Return the [x, y] coordinate for the center point of the cell that contains the specified text.  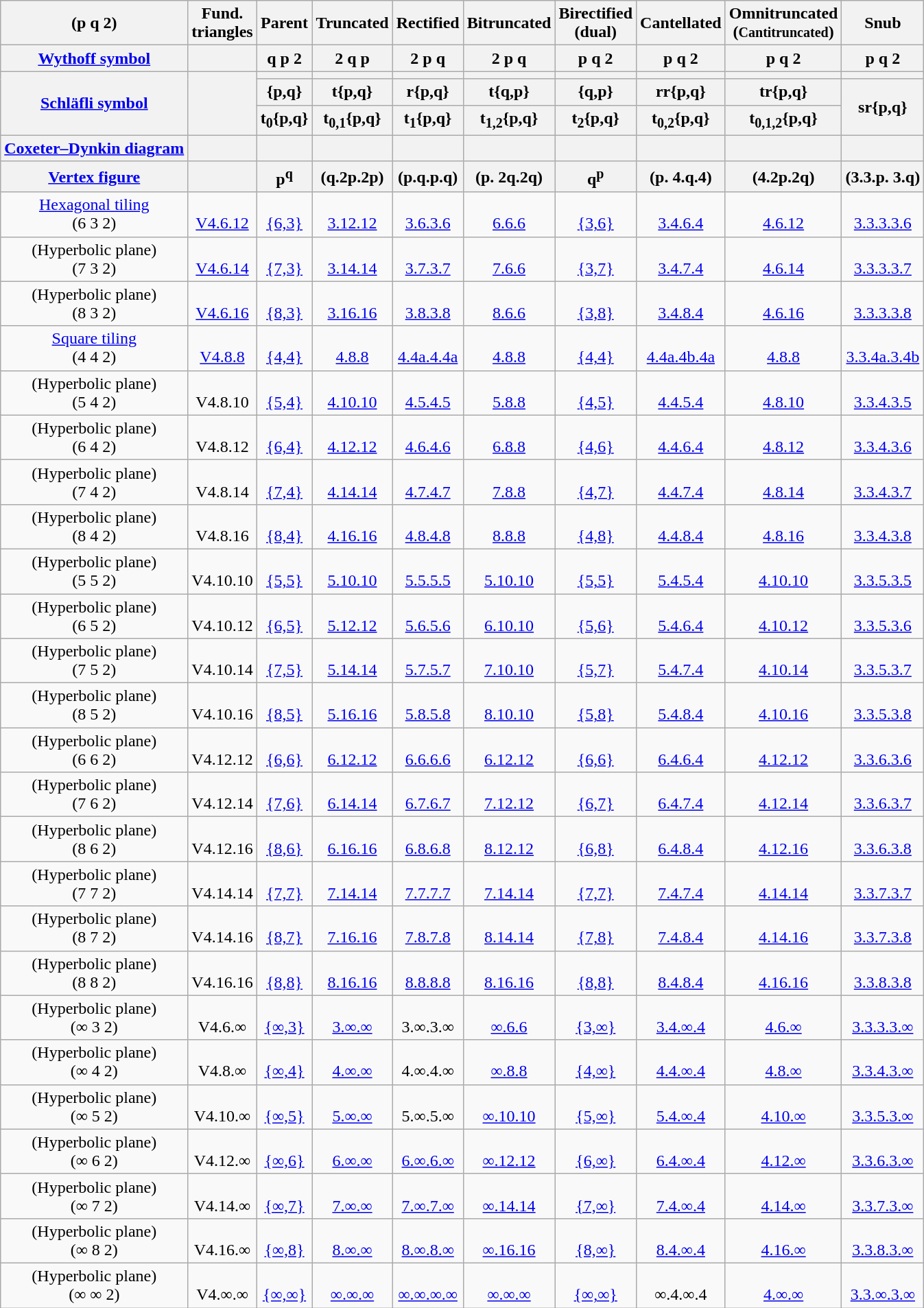
(Hyperbolic plane)(8 6 2) [95, 840]
4.12.14 [783, 794]
{8,∞} [595, 1240]
4.14.∞ [783, 1196]
3.3.6.3.∞ [883, 1151]
8.4.8.4 [681, 973]
Birectified(dual) [595, 23]
(Hyperbolic plane)(8 3 2) [95, 303]
3.3.4.3.7 [883, 481]
8.4.∞.4 [681, 1240]
6.6.6 [509, 214]
4.6.∞ [783, 1018]
3.3.∞.3.∞ [883, 1285]
6.∞.6.∞ [428, 1151]
3.14.14 [353, 259]
6.14.14 [353, 794]
V4.6.14 [222, 259]
7.7.7.7 [428, 883]
3.16.16 [353, 303]
(p. 4.q.4) [681, 177]
3.4.7.4 [681, 259]
8.10.10 [509, 705]
(Hyperbolic plane)(∞ 8 2) [95, 1240]
∞.∞.∞.∞ [428, 1285]
t{q,p} [509, 92]
{4,6} [595, 438]
6.8.6.8 [428, 840]
6.7.6.7 [428, 794]
t0,1{p,q} [353, 120]
(Hyperbolic plane)(7 6 2) [95, 794]
Schläfli symbol [95, 103]
V4.10.16 [222, 705]
4.6.14 [783, 259]
{7,3} [284, 259]
(Hyperbolic plane)(8 7 2) [95, 929]
8.12.12 [509, 840]
8.∞.8.∞ [428, 1240]
r{p,q} [428, 92]
4.10.12 [783, 616]
(p. 2q.2q) [509, 177]
3.8.3.8 [428, 303]
{∞,4} [284, 1062]
V4.∞.∞ [222, 1285]
Truncated [353, 23]
6.10.10 [509, 616]
∞.14.14 [509, 1196]
V4.12.16 [222, 840]
{∞,7} [284, 1196]
4.5.4.5 [428, 392]
V4.10.10 [222, 571]
6.8.8 [509, 438]
V4.6.∞ [222, 1018]
{7,5} [284, 661]
7.4.8.4 [681, 929]
7.4.∞.4 [681, 1196]
3.3.4a.3.4b [883, 348]
t1{p,q} [428, 120]
(Hyperbolic plane)(5 4 2) [95, 392]
{8,4} [284, 527]
V4.10.12 [222, 616]
7.6.6 [509, 259]
V4.8.∞ [222, 1062]
V4.8.14 [222, 481]
3.4.8.4 [681, 303]
{5,4} [284, 392]
4.8.12 [783, 438]
3.3.6.3.6 [883, 750]
Hexagonal tiling(6 3 2) [95, 214]
4.4.∞.4 [681, 1062]
5.∞.5.∞ [428, 1107]
4.4a.4.4a [428, 348]
7.4.7.4 [681, 883]
4.8.10 [783, 392]
8.∞.∞ [353, 1240]
∞.10.10 [509, 1107]
4.6.4.6 [428, 438]
{3,8} [595, 303]
3.3.6.3.7 [883, 794]
3.3.7.3.7 [883, 883]
6.4.∞.4 [681, 1151]
4.6.16 [783, 303]
5.12.12 [353, 616]
{6,7} [595, 794]
(Hyperbolic plane)(7 3 2) [95, 259]
{8,3} [284, 303]
{∞,8} [284, 1240]
3.3.5.3.5 [883, 571]
{8,7} [284, 929]
4.4a.4b.4a [681, 348]
3.4.∞.4 [681, 1018]
5.5.5.5 [428, 571]
3.3.8.3.∞ [883, 1240]
V4.10.14 [222, 661]
V4.8.8 [222, 348]
V4.14.∞ [222, 1196]
3.3.3.3.6 [883, 214]
5.8.5.8 [428, 705]
4.4.6.4 [681, 438]
{5,8} [595, 705]
{5,6} [595, 616]
{7,4} [284, 481]
(Hyperbolic plane)(8 5 2) [95, 705]
3.3.5.3.7 [883, 661]
V4.16.∞ [222, 1240]
4.10.16 [783, 705]
V4.12.∞ [222, 1151]
{6,5} [284, 616]
5.4.∞.4 [681, 1107]
4.8.∞ [783, 1062]
Rectified [428, 23]
{7,8} [595, 929]
{∞,6} [284, 1151]
V4.6.16 [222, 303]
(Hyperbolic plane)(7 7 2) [95, 883]
V4.10.∞ [222, 1107]
{8,5} [284, 705]
t{p,q} [353, 92]
{3,7} [595, 259]
(Hyperbolic plane)(7 5 2) [95, 661]
{3,∞} [595, 1018]
(Hyperbolic plane)(5 5 2) [95, 571]
3.3.8.3.8 [883, 973]
{q,p} [595, 92]
4.7.4.7 [428, 481]
8.14.14 [509, 929]
3.3.4.3.8 [883, 527]
Coxeter–Dynkin diagram [95, 148]
{5,∞} [595, 1107]
(4.2p.2q) [783, 177]
8.8.8.8 [428, 973]
t2{p,q} [595, 120]
(p.q.p.q) [428, 177]
{6,4} [284, 438]
5.16.16 [353, 705]
7.∞.7.∞ [428, 1196]
5.14.14 [353, 661]
t0,2{p,q} [681, 120]
5.4.5.4 [681, 571]
(Hyperbolic plane)(∞ 5 2) [95, 1107]
5.7.5.7 [428, 661]
{7,6} [284, 794]
3.3.5.3.8 [883, 705]
{6,3} [284, 214]
3.3.6.3.8 [883, 840]
4.6.12 [783, 214]
V4.16.16 [222, 973]
Square tiling(4 4 2) [95, 348]
5.4.7.4 [681, 661]
V4.14.16 [222, 929]
{∞,5} [284, 1107]
t1,2{p,q} [509, 120]
sr{p,q} [883, 107]
q p 2 [284, 58]
{5,7} [595, 661]
Parent [284, 23]
Wythoff symbol [95, 58]
t0,1,2{p,q} [783, 120]
6.4.7.4 [681, 794]
Bitruncated [509, 23]
4.8.14 [783, 481]
(3.3.p. 3.q) [883, 177]
V4.14.14 [222, 883]
4.16.∞ [783, 1240]
{4,8} [595, 527]
{∞,3} [284, 1018]
4.8.4.8 [428, 527]
{6,8} [595, 840]
Vertex figure [95, 177]
7.∞.∞ [353, 1196]
6.4.8.4 [681, 840]
3.3.4.3.5 [883, 392]
V4.8.10 [222, 392]
3.4.6.4 [681, 214]
5.4.8.4 [681, 705]
3.3.3.3.∞ [883, 1018]
∞.4.∞.4 [681, 1285]
Cantellated [681, 23]
∞.16.16 [509, 1240]
(Hyperbolic plane)(∞ 6 2) [95, 1151]
4.8.16 [783, 527]
3.12.12 [353, 214]
7.16.16 [353, 929]
∞.8.8 [509, 1062]
3.3.5.3.∞ [883, 1107]
∞.6.6 [509, 1018]
4.10.∞ [783, 1107]
2 q p [353, 58]
3.7.3.7 [428, 259]
5.8.8 [509, 392]
(Hyperbolic plane)(6 4 2) [95, 438]
4.14.16 [783, 929]
rr{p,q} [681, 92]
4.12.∞ [783, 1151]
(q.2p.2p) [353, 177]
4.4.5.4 [681, 392]
7.8.8 [509, 481]
6.16.16 [353, 840]
Omnitruncated(Cantitruncated) [783, 23]
Fund.triangles [222, 23]
(Hyperbolic plane)(∞ ∞ 2) [95, 1285]
3.3.4.3.∞ [883, 1062]
3.3.3.3.8 [883, 303]
8.6.6 [509, 303]
(Hyperbolic plane)(7 4 2) [95, 481]
{p,q} [284, 92]
6.6.6.6 [428, 750]
qp [595, 177]
(p q 2) [95, 23]
5.4.6.4 [681, 616]
{4,7} [595, 481]
pq [284, 177]
V4.8.12 [222, 438]
Snub [883, 23]
{6,∞} [595, 1151]
3.3.7.3.8 [883, 929]
7.10.10 [509, 661]
3.3.4.3.6 [883, 438]
4.10.14 [783, 661]
V4.8.16 [222, 527]
V4.6.12 [222, 214]
3.∞.3.∞ [428, 1018]
3.∞.∞ [353, 1018]
{8,6} [284, 840]
(Hyperbolic plane)(8 8 2) [95, 973]
(Hyperbolic plane)(6 5 2) [95, 616]
(Hyperbolic plane)(∞ 4 2) [95, 1062]
3.3.5.3.6 [883, 616]
(Hyperbolic plane)(8 4 2) [95, 527]
{7,∞} [595, 1196]
3.6.3.6 [428, 214]
V4.12.14 [222, 794]
3.3.7.3.∞ [883, 1196]
7.12.12 [509, 794]
V4.12.12 [222, 750]
4.12.16 [783, 840]
7.8.7.8 [428, 929]
(Hyperbolic plane)(∞ 3 2) [95, 1018]
{4,5} [595, 392]
t0{p,q} [284, 120]
8.8.8 [509, 527]
6.4.6.4 [681, 750]
(Hyperbolic plane)(∞ 7 2) [95, 1196]
4.4.8.4 [681, 527]
4.4.7.4 [681, 481]
{3,6} [595, 214]
5.6.5.6 [428, 616]
6.∞.∞ [353, 1151]
(Hyperbolic plane)(6 6 2) [95, 750]
tr{p,q} [783, 92]
∞.12.12 [509, 1151]
4.∞.4.∞ [428, 1062]
3.3.3.3.7 [883, 259]
{4,∞} [595, 1062]
5.∞.∞ [353, 1107]
